Find where the given text appears and provide that cell's center as [x, y] coordinate. 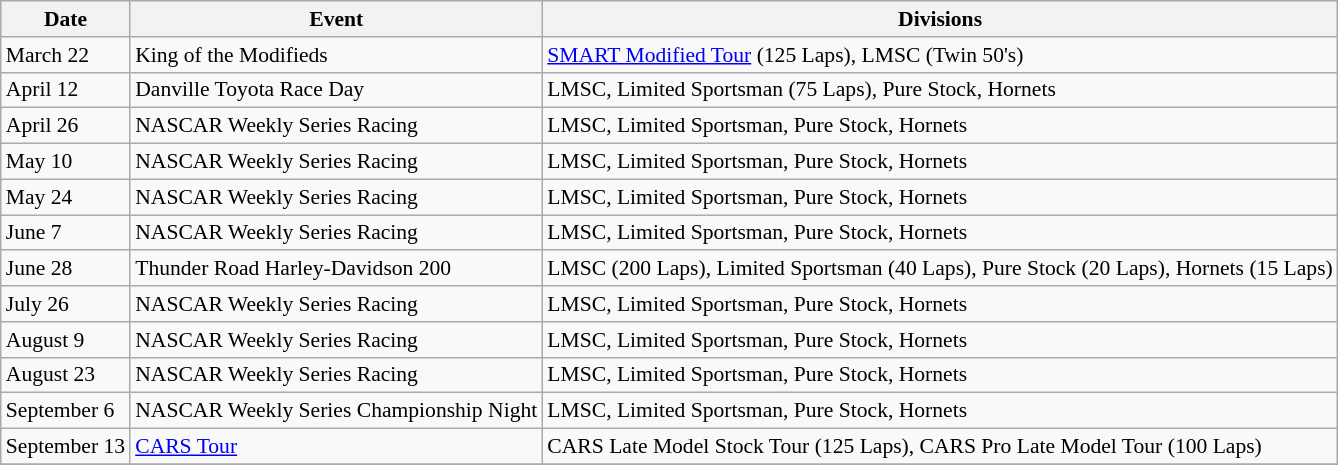
Event [336, 19]
April 12 [66, 90]
August 9 [66, 340]
CARS Late Model Stock Tour (125 Laps), CARS Pro Late Model Tour (100 Laps) [940, 447]
NASCAR Weekly Series Championship Night [336, 411]
April 26 [66, 126]
September 13 [66, 447]
CARS Tour [336, 447]
LMSC, Limited Sportsman (75 Laps), Pure Stock, Hornets [940, 90]
May 24 [66, 197]
King of the Modifieds [336, 55]
SMART Modified Tour (125 Laps), LMSC (Twin 50's) [940, 55]
Danville Toyota Race Day [336, 90]
March 22 [66, 55]
September 6 [66, 411]
Date [66, 19]
Thunder Road Harley-Davidson 200 [336, 269]
August 23 [66, 375]
LMSC (200 Laps), Limited Sportsman (40 Laps), Pure Stock (20 Laps), Hornets (15 Laps) [940, 269]
June 28 [66, 269]
May 10 [66, 162]
Divisions [940, 19]
July 26 [66, 304]
June 7 [66, 233]
